Identify which cell holds the provided text, then report its [X, Y] central coordinate. 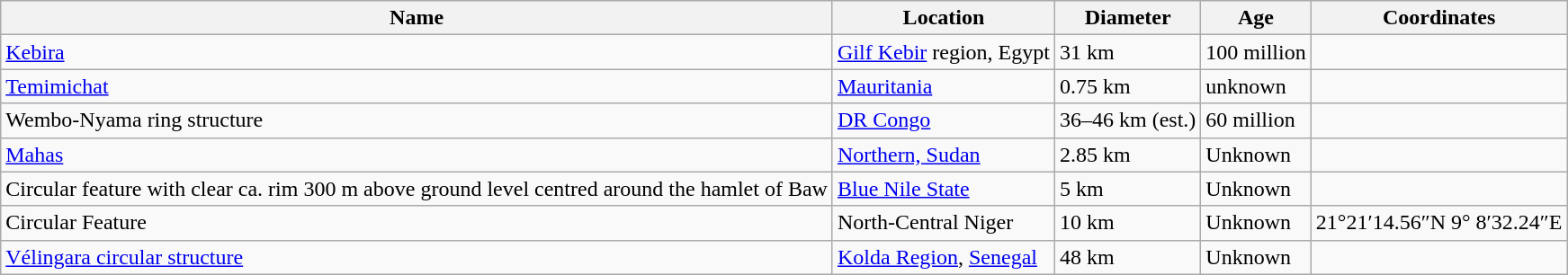
5 km [1127, 189]
unknown [1256, 86]
Circular feature with clear ca. rim 300 m above ground level centred around the hamlet of Baw [417, 189]
21°21′14.56″N 9° 8′32.24″E [1439, 223]
Blue Nile State [943, 189]
Name [417, 18]
Mahas [417, 155]
100 million [1256, 52]
Northern, Sudan [943, 155]
Age [1256, 18]
Gilf Kebir region, Egypt [943, 52]
Vélingara circular structure [417, 257]
Location [943, 18]
60 million [1256, 120]
10 km [1127, 223]
2.85 km [1127, 155]
Kolda Region, Senegal [943, 257]
Kebira [417, 52]
0.75 km [1127, 86]
Temimichat [417, 86]
48 km [1127, 257]
DR Congo [943, 120]
Circular Feature [417, 223]
36–46 km (est.) [1127, 120]
31 km [1127, 52]
North-Central Niger [943, 223]
Coordinates [1439, 18]
Mauritania [943, 86]
Wembo-Nyama ring structure [417, 120]
Diameter [1127, 18]
